Pinpoint the cell where the given text exists, returning its [X, Y] midpoint coordinate. 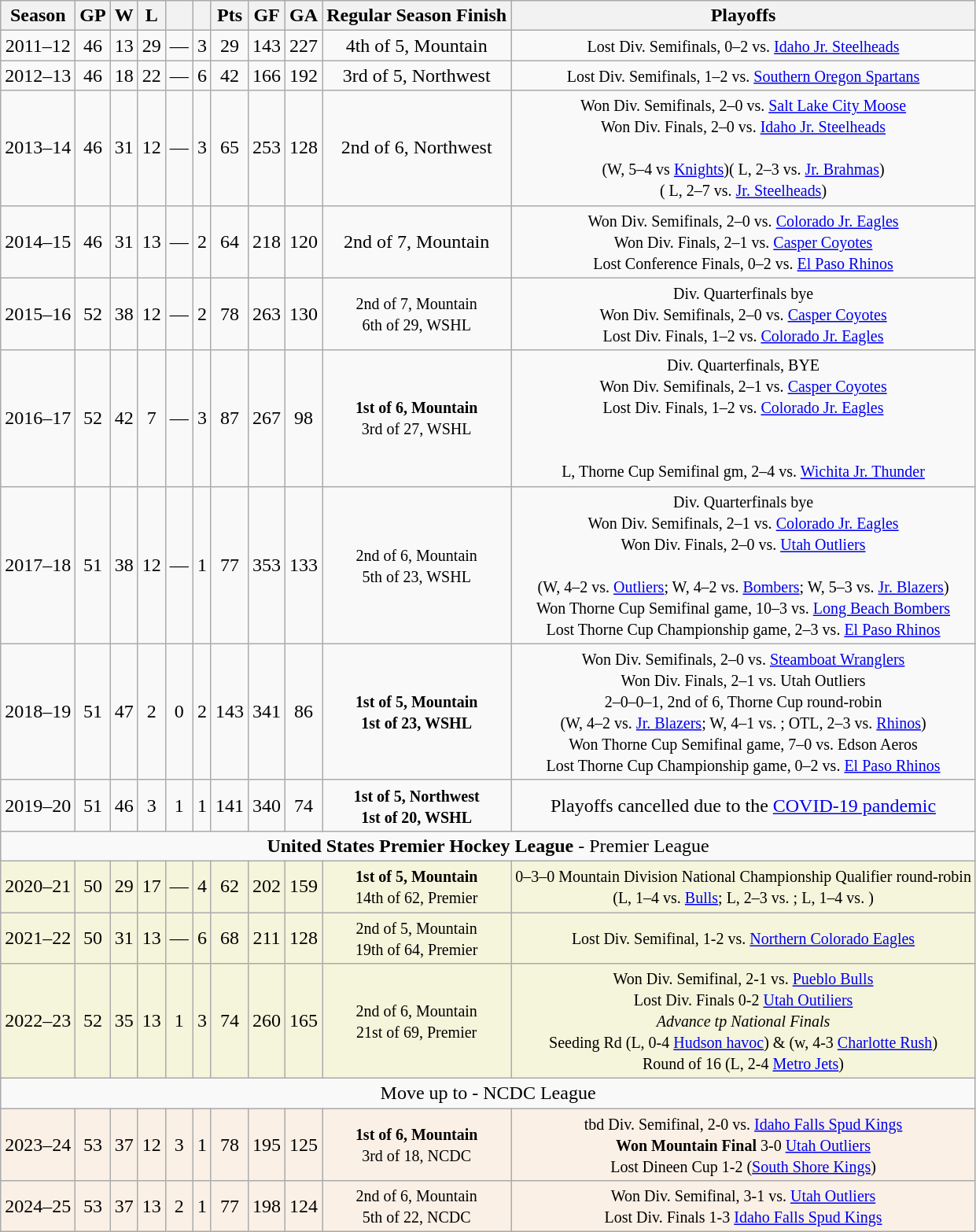
L [151, 16]
4 [201, 886]
Div. Quarterfinals byeWon Div. Semifinals, 2–0 vs. Casper CoyotesLost Div. Finals, 1–2 vs. Colorado Jr. Eagles [744, 314]
211 [267, 938]
United States Premier Hockey League - Premier League [488, 846]
Lost Div. Semifinal, 1-2 vs. Northern Colorado Eagles [744, 938]
2023–24 [38, 1145]
86 [304, 711]
2024–25 [38, 1207]
Playoffs [744, 16]
260 [267, 1021]
Regular Season Finish [417, 16]
1st of 5, Mountain1st of 23, WSHL [417, 711]
120 [304, 242]
Lost Div. Semifinals, 1–2 vs. Southern Oregon Spartans [744, 76]
263 [267, 314]
2012–13 [38, 76]
192 [304, 76]
4th of 5, Mountain [417, 46]
195 [267, 1145]
2020–21 [38, 886]
1st of 5, Mountain14th of 62, Premier [417, 886]
GP [93, 16]
7 [151, 419]
2nd of 6, Mountain5th of 22, NCDC [417, 1207]
Pts [230, 16]
165 [304, 1021]
2013–14 [38, 148]
2017–18 [38, 565]
227 [304, 46]
2014–15 [38, 242]
tbd Div. Semifinal, 2-0 vs. Idaho Falls Spud KingsWon Mountain Final 3-0 Utah OutliersLost Dineen Cup 1-2 (South Shore Kings) [744, 1145]
218 [267, 242]
124 [304, 1207]
2022–23 [38, 1021]
68 [230, 938]
2nd of 5, Mountain19th of 64, Premier [417, 938]
17 [151, 886]
3rd of 5, Northwest [417, 76]
65 [230, 148]
87 [230, 419]
2nd of 7, Mountain [417, 242]
Won Div. Semifinals, 2–0 vs. Colorado Jr. EaglesWon Div. Finals, 2–1 vs. Casper CoyotesLost Conference Finals, 0–2 vs. El Paso Rhinos [744, 242]
341 [267, 711]
62 [230, 886]
47 [124, 711]
133 [304, 565]
18 [124, 76]
1st of 6, Mountain3rd of 27, WSHL [417, 419]
125 [304, 1145]
2021–22 [38, 938]
2015–16 [38, 314]
Season [38, 16]
2019–20 [38, 806]
353 [267, 565]
130 [304, 314]
Playoffs cancelled due to the COVID-19 pandemic [744, 806]
2016–17 [38, 419]
W [124, 16]
22 [151, 76]
2nd of 7, Mountain6th of 29, WSHL [417, 314]
1st of 5, Northwest1st of 20, WSHL [417, 806]
141 [230, 806]
Move up to - NCDC League [488, 1094]
GF [267, 16]
159 [304, 886]
98 [304, 419]
0–3–0 Mountain Division National Championship Qualifier round-robin(L, 1–4 vs. Bulls; L, 2–3 vs. ; L, 1–4 vs. ) [744, 886]
GA [304, 16]
166 [267, 76]
2nd of 6, Northwest [417, 148]
1st of 6, Mountain3rd of 18, NCDC [417, 1145]
2018–19 [38, 711]
2nd of 6, Mountain5th of 23, WSHL [417, 565]
2nd of 6, Mountain21st of 69, Premier [417, 1021]
340 [267, 806]
35 [124, 1021]
198 [267, 1207]
Lost Div. Semifinals, 0–2 vs. Idaho Jr. Steelheads [744, 46]
2011–12 [38, 46]
Won Div. Semifinal, 3-1 vs. Utah OutliersLost Div. Finals 1-3 Idaho Falls Spud Kings [744, 1207]
0 [179, 711]
202 [267, 886]
64 [230, 242]
267 [267, 419]
253 [267, 148]
